Pinpoint the cell where the given text exists, returning its (x, y) midpoint coordinate. 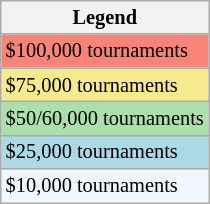
$75,000 tournaments (105, 85)
$10,000 tournaments (105, 186)
$100,000 tournaments (105, 51)
Legend (105, 17)
$25,000 tournaments (105, 152)
$50/60,000 tournaments (105, 118)
